Pinpoint the cell where the given text exists, returning its [x, y] midpoint coordinate. 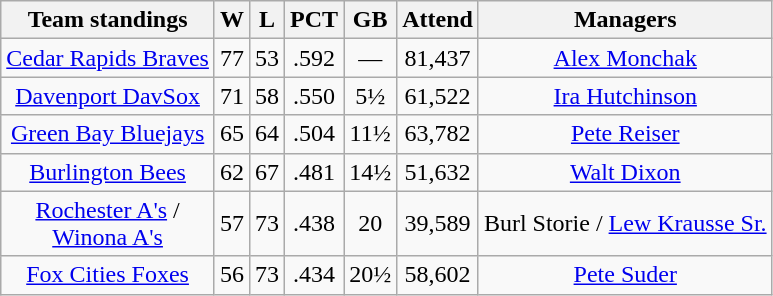
Fox Cities Foxes [108, 275]
Alex Monchak [625, 58]
62 [232, 172]
Attend [438, 20]
.438 [314, 224]
.592 [314, 58]
20½ [370, 275]
14½ [370, 172]
39,589 [438, 224]
51,632 [438, 172]
Davenport DavSox [108, 96]
63,782 [438, 134]
57 [232, 224]
.434 [314, 275]
81,437 [438, 58]
53 [266, 58]
PCT [314, 20]
67 [266, 172]
.504 [314, 134]
— [370, 58]
W [232, 20]
58,602 [438, 275]
58 [266, 96]
.550 [314, 96]
Burlington Bees [108, 172]
Walt Dixon [625, 172]
Cedar Rapids Braves [108, 58]
64 [266, 134]
.481 [314, 172]
56 [232, 275]
71 [232, 96]
Rochester A's / Winona A's [108, 224]
77 [232, 58]
5½ [370, 96]
61,522 [438, 96]
Burl Storie / Lew Krausse Sr. [625, 224]
65 [232, 134]
20 [370, 224]
L [266, 20]
Green Bay Bluejays [108, 134]
GB [370, 20]
11½ [370, 134]
Pete Suder [625, 275]
Pete Reiser [625, 134]
Ira Hutchinson [625, 96]
Team standings [108, 20]
Managers [625, 20]
